Pinpoint the cell where the given text exists, returning its [x, y] midpoint coordinate. 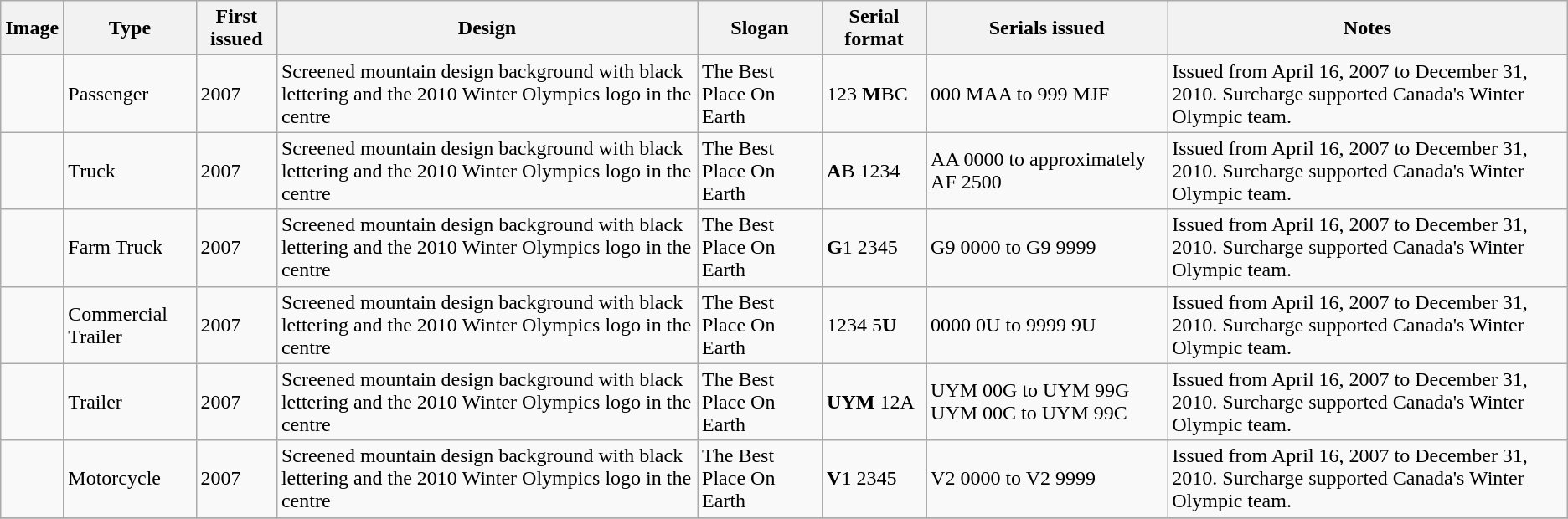
Serials issued [1047, 28]
000 MAA to 999 MJF [1047, 94]
0000 0U to 9999 9U [1047, 325]
Commercial Trailer [130, 325]
1234 5U [874, 325]
Passenger [130, 94]
Type [130, 28]
Design [487, 28]
Motorcycle [130, 479]
Trailer [130, 402]
Truck [130, 171]
V1 2345 [874, 479]
AB 1234 [874, 171]
V2 0000 to V2 9999 [1047, 479]
Serial format [874, 28]
123 MBC [874, 94]
Notes [1367, 28]
Image [32, 28]
AA 0000 to approximately AF 2500 [1047, 171]
G9 0000 to G9 9999 [1047, 248]
Farm Truck [130, 248]
G1 2345 [874, 248]
First issued [236, 28]
UYM 12A [874, 402]
Slogan [761, 28]
UYM 00G to UYM 99G UYM 00C to UYM 99C [1047, 402]
